Search for the cell housing the specified text and yield its (X, Y) center coordinate. 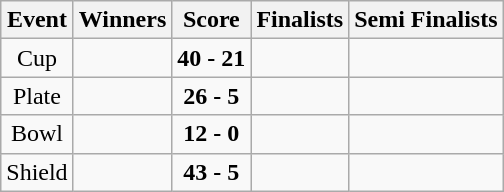
Score (212, 20)
12 - 0 (212, 134)
Plate (37, 96)
Bowl (37, 134)
40 - 21 (212, 58)
Event (37, 20)
26 - 5 (212, 96)
Cup (37, 58)
43 - 5 (212, 172)
Shield (37, 172)
Semi Finalists (426, 20)
Finalists (300, 20)
Winners (122, 20)
